From the cell containing the given text, extract its center point as (x, y) coordinate. 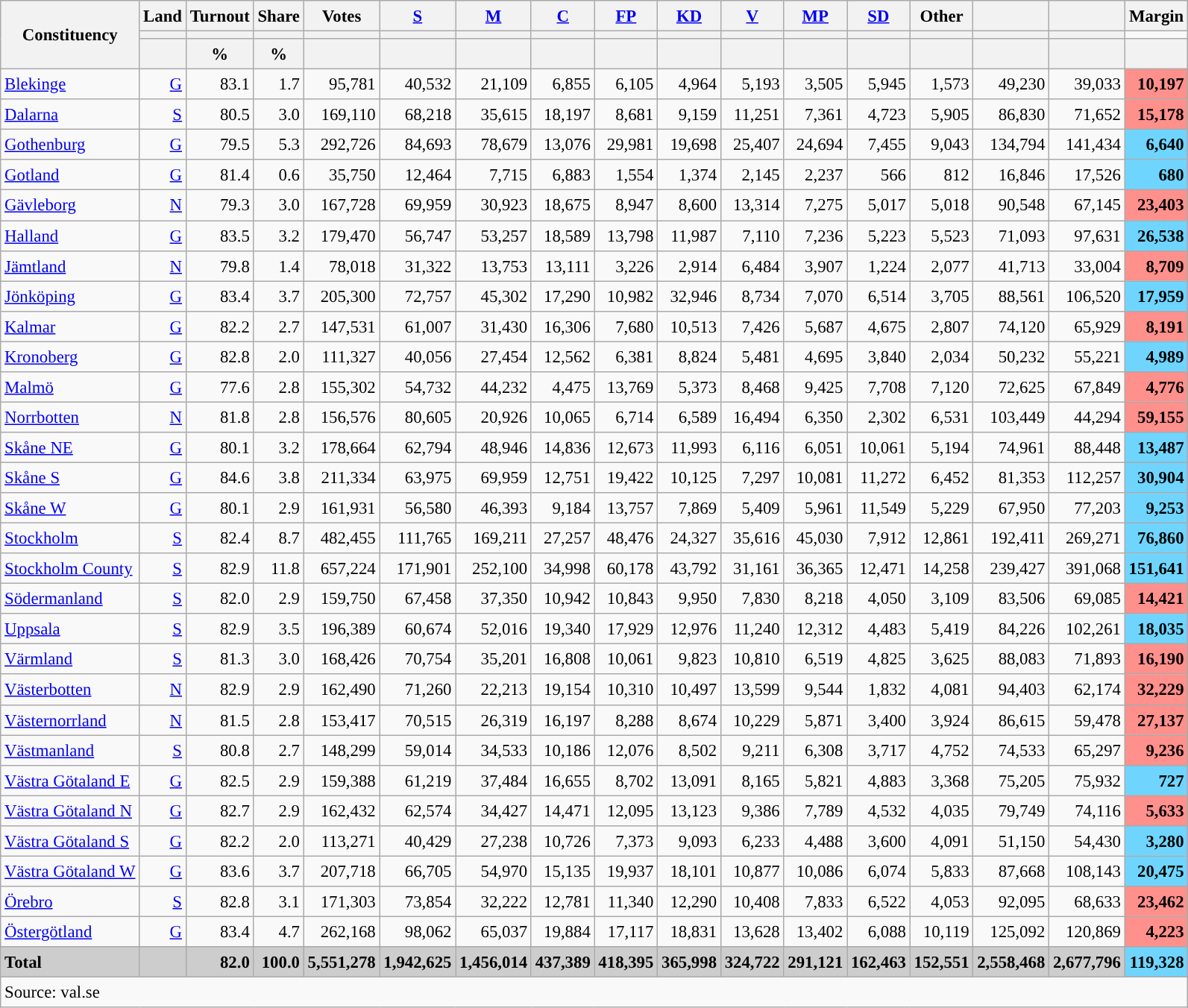
6,308 (816, 750)
8,824 (689, 356)
10,726 (562, 841)
27,454 (494, 356)
3.5 (279, 629)
1,832 (879, 690)
32,946 (689, 297)
292,726 (342, 145)
11,340 (626, 902)
37,350 (494, 599)
Dalarna (70, 115)
Kalmar (70, 327)
4,091 (941, 841)
4,035 (941, 811)
83.1 (219, 85)
18,589 (562, 236)
83,506 (1011, 599)
37,484 (494, 780)
Jämtland (70, 265)
71,093 (1011, 236)
6,074 (879, 871)
60,178 (626, 568)
75,932 (1087, 780)
82.5 (219, 780)
Other (941, 16)
5,481 (752, 356)
211,334 (342, 477)
10,942 (562, 599)
53,257 (494, 236)
12,076 (626, 750)
113,271 (342, 841)
6,484 (752, 265)
418,395 (626, 962)
20,475 (1156, 871)
12,471 (879, 568)
51,150 (1011, 841)
108,143 (1087, 871)
46,393 (494, 508)
68,218 (418, 115)
100.0 (279, 962)
8,165 (752, 780)
87,668 (1011, 871)
79.8 (219, 265)
10,125 (689, 477)
Share (279, 16)
SD (879, 16)
14,258 (941, 568)
2,807 (941, 327)
45,030 (816, 538)
162,432 (342, 811)
52,016 (494, 629)
55,221 (1087, 356)
6,051 (816, 447)
77.6 (219, 388)
2,677,796 (1087, 962)
M (494, 16)
59,014 (418, 750)
10,186 (562, 750)
4,825 (879, 659)
119,328 (1156, 962)
18,675 (562, 206)
14,836 (562, 447)
168,426 (342, 659)
680 (1156, 174)
167,728 (342, 206)
Västra Götaland W (70, 871)
566 (879, 174)
155,302 (342, 388)
17,526 (1087, 174)
86,830 (1011, 115)
13,111 (562, 265)
16,306 (562, 327)
84.6 (219, 477)
8,681 (626, 115)
16,494 (752, 418)
8,502 (689, 750)
6,855 (562, 85)
5,018 (941, 206)
35,616 (752, 538)
84,693 (418, 145)
3,505 (816, 85)
10,310 (626, 690)
35,750 (342, 174)
10,982 (626, 297)
88,083 (1011, 659)
7,120 (941, 388)
1,456,014 (494, 962)
365,998 (689, 962)
62,794 (418, 447)
15,178 (1156, 115)
30,904 (1156, 477)
67,849 (1087, 388)
77,203 (1087, 508)
324,722 (752, 962)
18,035 (1156, 629)
12,464 (418, 174)
6,519 (816, 659)
54,970 (494, 871)
7,110 (752, 236)
106,520 (1087, 297)
59,155 (1156, 418)
4,053 (941, 902)
6,105 (626, 85)
80.5 (219, 115)
Source: val.se (594, 993)
0.6 (279, 174)
10,197 (1156, 85)
24,327 (689, 538)
3,840 (879, 356)
3,600 (879, 841)
34,998 (562, 568)
16,190 (1156, 659)
Skåne W (70, 508)
39,033 (1087, 85)
4,223 (1156, 932)
162,463 (879, 962)
1,942,625 (418, 962)
10,081 (816, 477)
5,687 (816, 327)
17,959 (1156, 297)
9,236 (1156, 750)
95,781 (342, 85)
35,615 (494, 115)
Blekinge (70, 85)
Uppsala (70, 629)
Stockholm (70, 538)
6,883 (562, 174)
6,589 (689, 418)
5,551,278 (342, 962)
4,964 (689, 85)
81,353 (1011, 477)
11,993 (689, 447)
3,907 (816, 265)
7,708 (879, 388)
13,757 (626, 508)
6,116 (752, 447)
6,514 (879, 297)
4,050 (879, 599)
13,091 (689, 780)
86,615 (1011, 720)
90,548 (1011, 206)
16,808 (562, 659)
5,833 (941, 871)
26,538 (1156, 236)
Västmanland (70, 750)
171,901 (418, 568)
1,374 (689, 174)
252,100 (494, 568)
9,823 (689, 659)
94,403 (1011, 690)
44,294 (1087, 418)
7,373 (626, 841)
8,218 (816, 599)
153,417 (342, 720)
2,302 (879, 418)
5,633 (1156, 811)
7,789 (816, 811)
25,407 (752, 145)
83.5 (219, 236)
148,299 (342, 750)
Skåne NE (70, 447)
62,574 (418, 811)
10,810 (752, 659)
Land (163, 16)
391,068 (1087, 568)
12,751 (562, 477)
2,237 (816, 174)
2,034 (941, 356)
291,121 (816, 962)
66,705 (418, 871)
7,297 (752, 477)
5,017 (879, 206)
Turnout (219, 16)
111,327 (342, 356)
1,573 (941, 85)
17,929 (626, 629)
65,037 (494, 932)
8,468 (752, 388)
Jönköping (70, 297)
80,605 (418, 418)
67,458 (418, 599)
12,095 (626, 811)
20,926 (494, 418)
7,680 (626, 327)
54,732 (418, 388)
Västernorrland (70, 720)
48,476 (626, 538)
8,674 (689, 720)
657,224 (342, 568)
17,117 (626, 932)
Skåne S (70, 477)
196,389 (342, 629)
10,513 (689, 327)
70,515 (418, 720)
3,280 (1156, 841)
Västerbotten (70, 690)
75,205 (1011, 780)
19,154 (562, 690)
Örebro (70, 902)
13,402 (816, 932)
Västra Götaland N (70, 811)
27,137 (1156, 720)
9,950 (689, 599)
48,946 (494, 447)
27,238 (494, 841)
Södermanland (70, 599)
9,425 (816, 388)
Margin (1156, 16)
11,251 (752, 115)
8,600 (689, 206)
2,145 (752, 174)
71,652 (1087, 115)
MP (816, 16)
3,368 (941, 780)
30,923 (494, 206)
11,240 (752, 629)
54,430 (1087, 841)
141,434 (1087, 145)
67,145 (1087, 206)
43,792 (689, 568)
71,260 (418, 690)
5,409 (752, 508)
71,893 (1087, 659)
19,884 (562, 932)
5,821 (816, 780)
18,831 (689, 932)
13,076 (562, 145)
KD (689, 16)
65,929 (1087, 327)
13,769 (626, 388)
1,554 (626, 174)
178,664 (342, 447)
3,109 (941, 599)
125,092 (1011, 932)
13,123 (689, 811)
79.3 (219, 206)
13,628 (752, 932)
7,869 (689, 508)
56,580 (418, 508)
9,253 (1156, 508)
3.8 (279, 477)
C (562, 16)
61,219 (418, 780)
4,752 (941, 750)
81.3 (219, 659)
239,427 (1011, 568)
151,641 (1156, 568)
7,426 (752, 327)
81.4 (219, 174)
32,229 (1156, 690)
32,222 (494, 902)
3,400 (879, 720)
5,961 (816, 508)
482,455 (342, 538)
269,271 (1087, 538)
23,403 (1156, 206)
79,749 (1011, 811)
207,718 (342, 871)
Norrbotten (70, 418)
12,976 (689, 629)
12,861 (941, 538)
98,062 (418, 932)
82.7 (219, 811)
15,135 (562, 871)
6,522 (879, 902)
120,869 (1087, 932)
11,549 (879, 508)
Total (70, 962)
159,750 (342, 599)
27,257 (562, 538)
8,709 (1156, 265)
FP (626, 16)
60,674 (418, 629)
67,950 (1011, 508)
169,211 (494, 538)
16,197 (562, 720)
111,765 (418, 538)
5,871 (816, 720)
V (752, 16)
4,475 (562, 388)
3,717 (879, 750)
5,223 (879, 236)
7,236 (816, 236)
9,386 (752, 811)
171,303 (342, 902)
81.5 (219, 720)
24,694 (816, 145)
1,224 (879, 265)
10,877 (752, 871)
7,912 (879, 538)
2,558,468 (1011, 962)
147,531 (342, 327)
9,043 (941, 145)
61,007 (418, 327)
8,702 (626, 780)
50,232 (1011, 356)
70,754 (418, 659)
18,197 (562, 115)
10,497 (689, 690)
36,365 (816, 568)
40,056 (418, 356)
Gotland (70, 174)
13,798 (626, 236)
84,226 (1011, 629)
78,679 (494, 145)
29,981 (626, 145)
79.5 (219, 145)
74,961 (1011, 447)
9,159 (689, 115)
8,191 (1156, 327)
4,081 (941, 690)
7,275 (816, 206)
10,119 (941, 932)
4,723 (879, 115)
10,843 (626, 599)
11.8 (279, 568)
159,388 (342, 780)
82.4 (219, 538)
34,533 (494, 750)
18,101 (689, 871)
1.7 (279, 85)
4,532 (879, 811)
5,945 (879, 85)
88,448 (1087, 447)
Malmö (70, 388)
8.7 (279, 538)
49,230 (1011, 85)
5,905 (941, 115)
4,776 (1156, 388)
12,312 (816, 629)
3.1 (279, 902)
6,640 (1156, 145)
Halland (70, 236)
40,532 (418, 85)
9,544 (816, 690)
74,533 (1011, 750)
13,599 (752, 690)
4,695 (816, 356)
13,314 (752, 206)
31,161 (752, 568)
102,261 (1087, 629)
8,947 (626, 206)
16,846 (1011, 174)
5,523 (941, 236)
34,427 (494, 811)
7,361 (816, 115)
80.8 (219, 750)
7,830 (752, 599)
5,193 (752, 85)
5.3 (279, 145)
21,109 (494, 85)
134,794 (1011, 145)
88,561 (1011, 297)
33,004 (1087, 265)
59,478 (1087, 720)
13,753 (494, 265)
Värmland (70, 659)
3,226 (626, 265)
19,698 (689, 145)
6,088 (879, 932)
72,625 (1011, 388)
6,531 (941, 418)
73,854 (418, 902)
22,213 (494, 690)
26,319 (494, 720)
7,833 (816, 902)
2,914 (689, 265)
16,655 (562, 780)
83.6 (219, 871)
1.4 (279, 265)
10,065 (562, 418)
12,562 (562, 356)
Constituency (70, 35)
Gävleborg (70, 206)
5,373 (689, 388)
19,340 (562, 629)
Västra Götaland S (70, 841)
192,411 (1011, 538)
6,452 (941, 477)
7,715 (494, 174)
Gothenburg (70, 145)
6,350 (816, 418)
812 (941, 174)
2,077 (941, 265)
Stockholm County (70, 568)
Västra Götaland E (70, 780)
72,757 (418, 297)
6,714 (626, 418)
23,462 (1156, 902)
12,781 (562, 902)
76,860 (1156, 538)
45,302 (494, 297)
103,449 (1011, 418)
Votes (342, 16)
63,975 (418, 477)
17,290 (562, 297)
41,713 (1011, 265)
11,987 (689, 236)
6,381 (626, 356)
205,300 (342, 297)
40,429 (418, 841)
8,734 (752, 297)
262,168 (342, 932)
Östergötland (70, 932)
3,705 (941, 297)
8,288 (626, 720)
12,673 (626, 447)
74,120 (1011, 327)
3,924 (941, 720)
10,086 (816, 871)
35,201 (494, 659)
3,625 (941, 659)
9,093 (689, 841)
19,422 (626, 477)
10,229 (752, 720)
14,421 (1156, 599)
65,297 (1087, 750)
9,184 (562, 508)
4,488 (816, 841)
161,931 (342, 508)
56,747 (418, 236)
14,471 (562, 811)
7,455 (879, 145)
162,490 (342, 690)
31,322 (418, 265)
4.7 (279, 932)
10,408 (752, 902)
4,483 (879, 629)
31,430 (494, 327)
13,487 (1156, 447)
69,085 (1087, 599)
11,272 (879, 477)
12,290 (689, 902)
156,576 (342, 418)
62,174 (1087, 690)
6,233 (752, 841)
727 (1156, 780)
152,551 (941, 962)
4,883 (879, 780)
179,470 (342, 236)
7,070 (816, 297)
68,633 (1087, 902)
97,631 (1087, 236)
44,232 (494, 388)
Kronoberg (70, 356)
81.8 (219, 418)
5,229 (941, 508)
112,257 (1087, 477)
4,675 (879, 327)
19,937 (626, 871)
78,018 (342, 265)
4,989 (1156, 356)
74,116 (1087, 811)
437,389 (562, 962)
169,110 (342, 115)
5,419 (941, 629)
5,194 (941, 447)
92,095 (1011, 902)
9,211 (752, 750)
